From the cell containing the given text, extract its center point as [X, Y] coordinate. 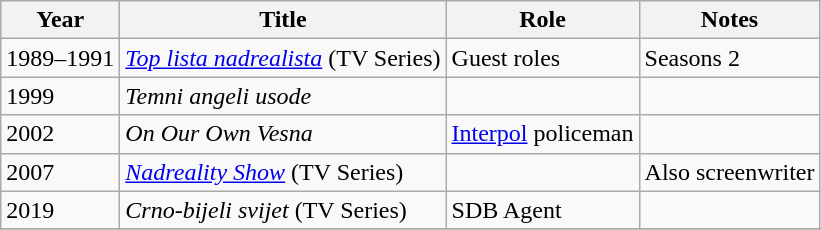
Title [283, 20]
Seasons 2 [730, 58]
Interpol policeman [542, 134]
SDB Agent [542, 210]
Year [60, 20]
1989–1991 [60, 58]
Role [542, 20]
Temni angeli usode [283, 96]
2019 [60, 210]
2007 [60, 172]
Nadreality Show (TV Series) [283, 172]
Crno-bijeli svijet (TV Series) [283, 210]
Also screenwriter [730, 172]
2002 [60, 134]
Notes [730, 20]
On Our Own Vesna [283, 134]
1999 [60, 96]
Top lista nadrealista (TV Series) [283, 58]
Guest roles [542, 58]
